Capture the cell that displays the provided text and extract its (x, y) central coordinate. 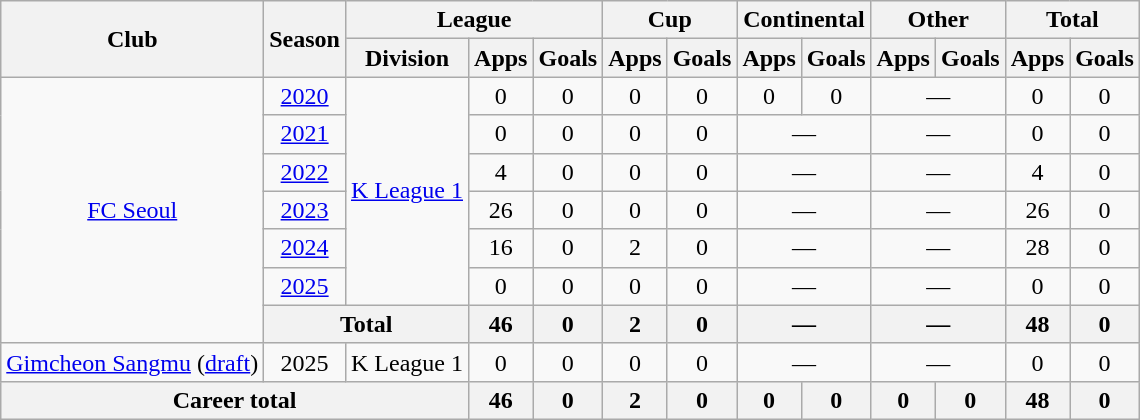
Career total (235, 400)
2023 (305, 210)
16 (501, 248)
FC Seoul (132, 210)
Gimcheon Sangmu (draft) (132, 362)
2020 (305, 96)
Continental (804, 20)
Division (406, 58)
2022 (305, 172)
2021 (305, 134)
Season (305, 39)
Other (938, 20)
Cup (670, 20)
28 (1037, 248)
Club (132, 39)
League (474, 20)
2024 (305, 248)
